Pinpoint the cell where the given text exists, returning its (X, Y) midpoint coordinate. 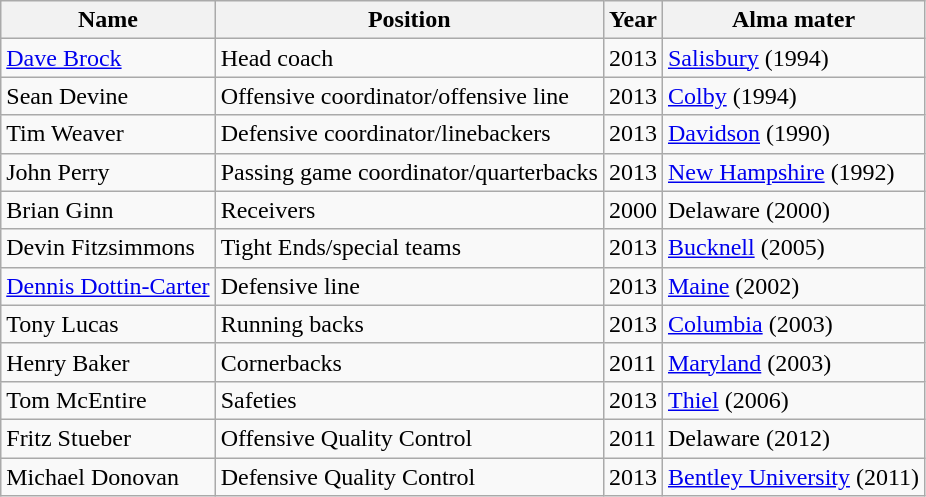
Tom McEntire (108, 400)
Delaware (2012) (793, 438)
Year (632, 20)
Cornerbacks (409, 362)
Offensive Quality Control (409, 438)
Alma mater (793, 20)
Salisbury (1994) (793, 58)
Devin Fitzsimmons (108, 248)
Sean Devine (108, 96)
Henry Baker (108, 362)
Head coach (409, 58)
Name (108, 20)
Receivers (409, 210)
Thiel (2006) (793, 400)
Bucknell (2005) (793, 248)
Defensive line (409, 286)
Delaware (2000) (793, 210)
Brian Ginn (108, 210)
2000 (632, 210)
Defensive coordinator/linebackers (409, 134)
Maine (2002) (793, 286)
Tony Lucas (108, 324)
Dave Brock (108, 58)
Defensive Quality Control (409, 477)
Maryland (2003) (793, 362)
Safeties (409, 400)
New Hampshire (1992) (793, 172)
Colby (1994) (793, 96)
Tim Weaver (108, 134)
Offensive coordinator/offensive line (409, 96)
Fritz Stueber (108, 438)
Dennis Dottin-Carter (108, 286)
Position (409, 20)
Michael Donovan (108, 477)
Running backs (409, 324)
John Perry (108, 172)
Davidson (1990) (793, 134)
Bentley University (2011) (793, 477)
Columbia (2003) (793, 324)
Tight Ends/special teams (409, 248)
Passing game coordinator/quarterbacks (409, 172)
